Locate the cell with the specified text and output its [X, Y] center coordinate. 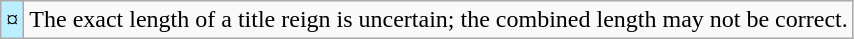
The exact length of a title reign is uncertain; the combined length may not be correct. [438, 20]
¤ [12, 20]
